Search for the cell housing the specified text and yield its (x, y) center coordinate. 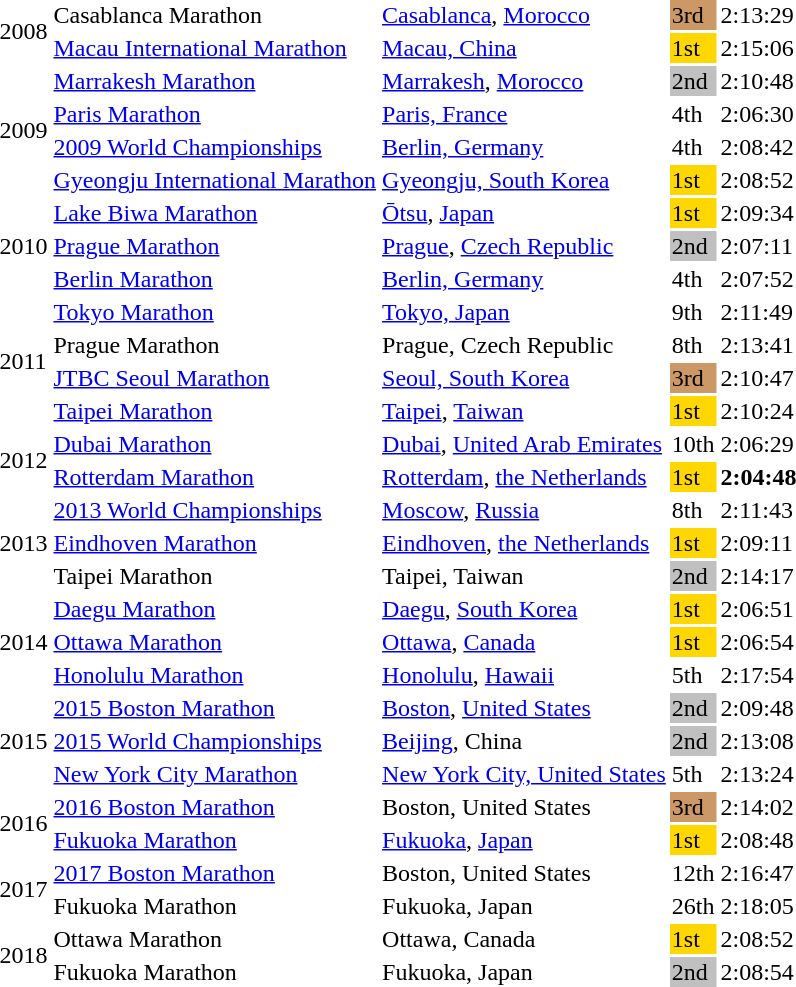
Honolulu, Hawaii (524, 675)
Casablanca Marathon (215, 15)
Macau, China (524, 48)
2009 World Championships (215, 147)
2016 Boston Marathon (215, 807)
2013 World Championships (215, 510)
Rotterdam Marathon (215, 477)
Rotterdam, the Netherlands (524, 477)
Marrakesh Marathon (215, 81)
Lake Biwa Marathon (215, 213)
Tokyo Marathon (215, 312)
New York City Marathon (215, 774)
9th (693, 312)
Daegu Marathon (215, 609)
Tokyo, Japan (524, 312)
Gyeongju International Marathon (215, 180)
Honolulu Marathon (215, 675)
Paris, France (524, 114)
Beijing, China (524, 741)
26th (693, 906)
2015 Boston Marathon (215, 708)
2015 World Championships (215, 741)
Daegu, South Korea (524, 609)
Marrakesh, Morocco (524, 81)
JTBC Seoul Marathon (215, 378)
10th (693, 444)
Eindhoven Marathon (215, 543)
Moscow, Russia (524, 510)
Seoul, South Korea (524, 378)
Macau International Marathon (215, 48)
Berlin Marathon (215, 279)
2017 Boston Marathon (215, 873)
New York City, United States (524, 774)
Casablanca, Morocco (524, 15)
12th (693, 873)
Eindhoven, the Netherlands (524, 543)
Dubai Marathon (215, 444)
Dubai, United Arab Emirates (524, 444)
Paris Marathon (215, 114)
Ōtsu, Japan (524, 213)
Gyeongju, South Korea (524, 180)
